For the text-containing cell, return its midpoint in (X, Y) coordinate format. 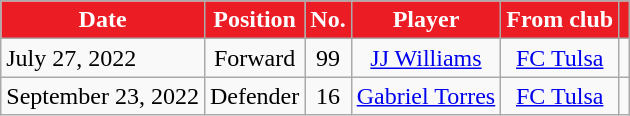
Forward (254, 58)
Player (426, 20)
99 (328, 58)
From club (560, 20)
JJ Williams (426, 58)
Gabriel Torres (426, 96)
Position (254, 20)
September 23, 2022 (103, 96)
Date (103, 20)
Defender (254, 96)
July 27, 2022 (103, 58)
No. (328, 20)
16 (328, 96)
